Provide the [X, Y] coordinate of the cell's center where the given text is located.  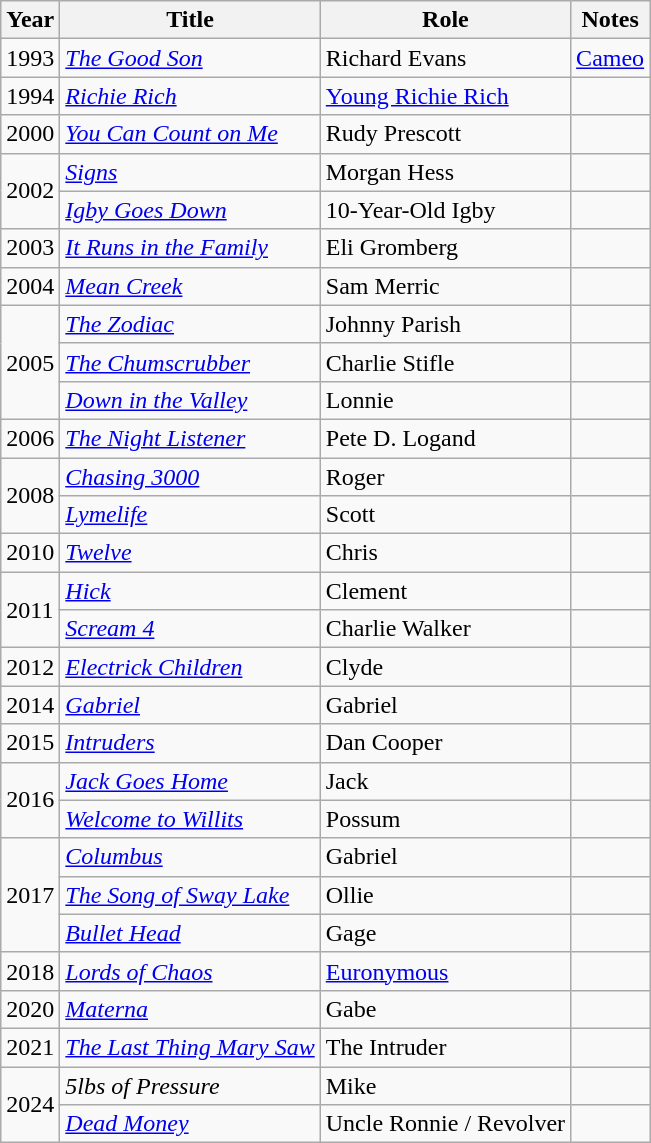
2006 [30, 438]
Bullet Head [190, 933]
Rudy Prescott [445, 134]
Lords of Chaos [190, 971]
Signs [190, 172]
2010 [30, 553]
2015 [30, 743]
Hick [190, 591]
Columbus [190, 857]
Johnny Parish [445, 324]
Richard Evans [445, 58]
Title [190, 20]
Mean Creek [190, 286]
2003 [30, 248]
2008 [30, 496]
Charlie Walker [445, 629]
2000 [30, 134]
Lonnie [445, 400]
Scream 4 [190, 629]
The Last Thing Mary Saw [190, 1047]
Young Richie Rich [445, 96]
You Can Count on Me [190, 134]
Jack Goes Home [190, 781]
The Intruder [445, 1047]
2012 [30, 667]
The Chumscrubber [190, 362]
1993 [30, 58]
Scott [445, 515]
5lbs of Pressure [190, 1085]
2005 [30, 362]
It Runs in the Family [190, 248]
Welcome to Willits [190, 819]
2011 [30, 610]
Euronymous [445, 971]
Twelve [190, 553]
Year [30, 20]
Gabe [445, 1009]
Clement [445, 591]
Possum [445, 819]
Electrick Children [190, 667]
Morgan Hess [445, 172]
Uncle Ronnie / Revolver [445, 1124]
The Night Listener [190, 438]
Role [445, 20]
2017 [30, 895]
2004 [30, 286]
Jack [445, 781]
Down in the Valley [190, 400]
The Zodiac [190, 324]
Chasing 3000 [190, 477]
Gage [445, 933]
Clyde [445, 667]
Dead Money [190, 1124]
Richie Rich [190, 96]
Charlie Stifle [445, 362]
10-Year-Old Igby [445, 210]
Pete D. Logand [445, 438]
Eli Gromberg [445, 248]
Sam Merric [445, 286]
Cameo [610, 58]
2002 [30, 191]
2014 [30, 705]
Dan Cooper [445, 743]
2020 [30, 1009]
Roger [445, 477]
2018 [30, 971]
2024 [30, 1104]
2016 [30, 800]
Intruders [190, 743]
2021 [30, 1047]
The Song of Sway Lake [190, 895]
Notes [610, 20]
Lymelife [190, 515]
Mike [445, 1085]
Igby Goes Down [190, 210]
Ollie [445, 895]
Materna [190, 1009]
Chris [445, 553]
1994 [30, 96]
The Good Son [190, 58]
